Determine the (x, y) coordinate at the center of the cell enclosing the given text.  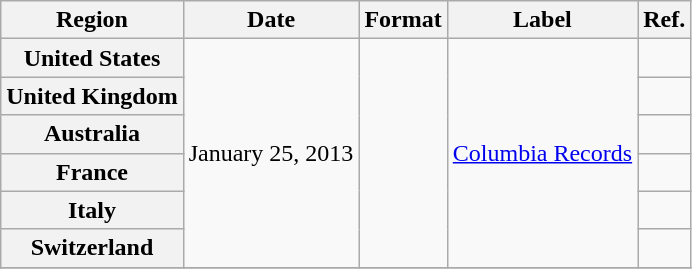
United States (92, 58)
Format (403, 20)
United Kingdom (92, 96)
France (92, 172)
Ref. (664, 20)
Region (92, 20)
January 25, 2013 (271, 153)
Italy (92, 210)
Label (542, 20)
Australia (92, 134)
Columbia Records (542, 153)
Date (271, 20)
Switzerland (92, 248)
